Find where the given text appears and provide that cell's center as (x, y) coordinate. 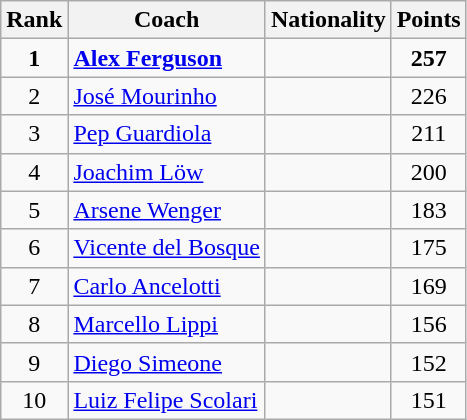
169 (428, 286)
6 (34, 248)
Rank (34, 20)
Coach (167, 20)
226 (428, 96)
Vicente del Bosque (167, 248)
257 (428, 58)
5 (34, 210)
152 (428, 362)
Carlo Ancelotti (167, 286)
4 (34, 172)
Arsene Wenger (167, 210)
10 (34, 400)
151 (428, 400)
8 (34, 324)
Diego Simeone (167, 362)
Points (428, 20)
2 (34, 96)
9 (34, 362)
José Mourinho (167, 96)
Luiz Felipe Scolari (167, 400)
Alex Ferguson (167, 58)
200 (428, 172)
Pep Guardiola (167, 134)
1 (34, 58)
156 (428, 324)
175 (428, 248)
Nationality (328, 20)
7 (34, 286)
3 (34, 134)
211 (428, 134)
183 (428, 210)
Marcello Lippi (167, 324)
Joachim Löw (167, 172)
